For the text-containing cell, return its midpoint in (x, y) coordinate format. 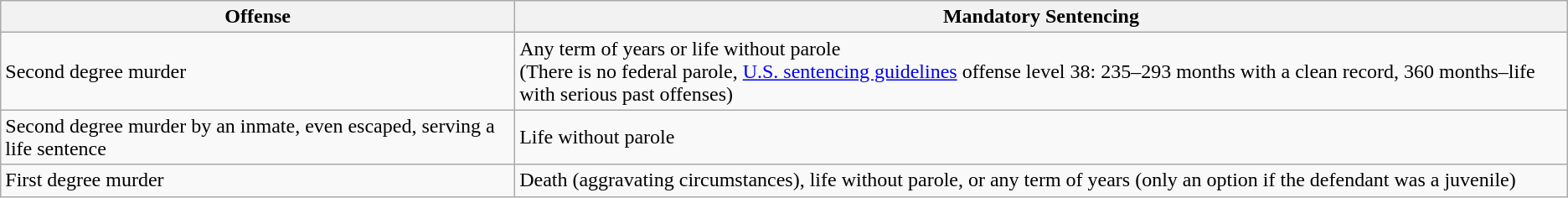
Life without parole (1042, 138)
Mandatory Sentencing (1042, 17)
Second degree murder (258, 71)
Death (aggravating circumstances), life without parole, or any term of years (only an option if the defendant was a juvenile) (1042, 180)
Offense (258, 17)
First degree murder (258, 180)
Second degree murder by an inmate, even escaped, serving a life sentence (258, 138)
